Pinpoint the cell where the given text exists, returning its [x, y] midpoint coordinate. 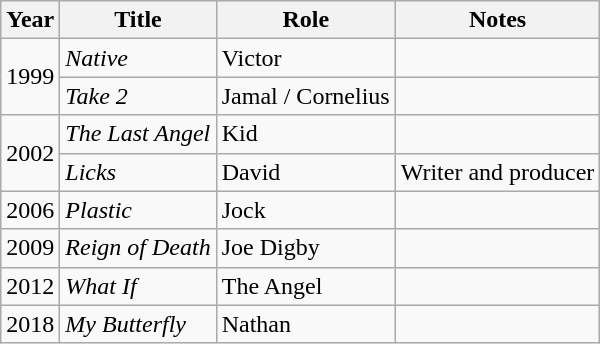
Title [138, 20]
2018 [30, 324]
Victor [306, 58]
2002 [30, 153]
2009 [30, 248]
Jock [306, 210]
Year [30, 20]
2006 [30, 210]
Plastic [138, 210]
Jamal / Cornelius [306, 96]
The Last Angel [138, 134]
Licks [138, 172]
My Butterfly [138, 324]
Writer and producer [498, 172]
2012 [30, 286]
Kid [306, 134]
Reign of Death [138, 248]
What If [138, 286]
Native [138, 58]
1999 [30, 77]
Notes [498, 20]
David [306, 172]
Take 2 [138, 96]
Nathan [306, 324]
Role [306, 20]
The Angel [306, 286]
Joe Digby [306, 248]
